Capture the cell that displays the provided text and extract its (X, Y) central coordinate. 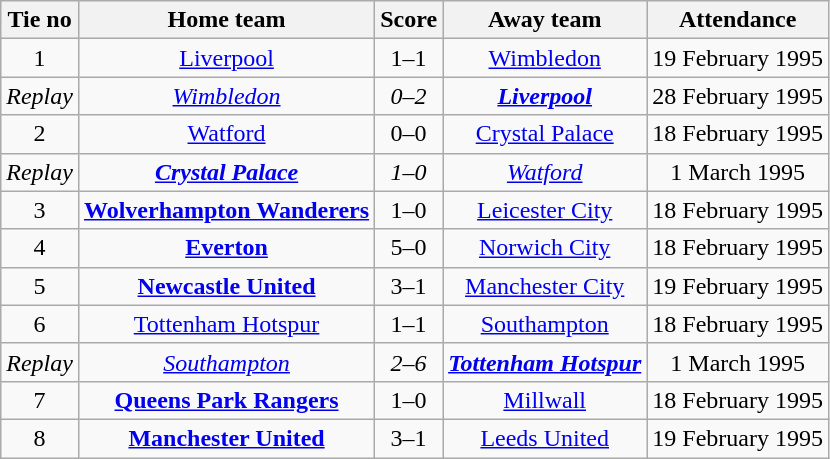
7 (40, 400)
5–0 (409, 248)
0–2 (409, 96)
2–6 (409, 362)
Newcastle United (226, 286)
4 (40, 248)
28 February 1995 (738, 96)
Tie no (40, 20)
Wolverhampton Wanderers (226, 210)
Manchester United (226, 438)
Manchester City (545, 286)
5 (40, 286)
Queens Park Rangers (226, 400)
Norwich City (545, 248)
2 (40, 134)
8 (40, 438)
Attendance (738, 20)
Score (409, 20)
Millwall (545, 400)
3 (40, 210)
Everton (226, 248)
0–0 (409, 134)
Away team (545, 20)
Home team (226, 20)
Leicester City (545, 210)
6 (40, 324)
Leeds United (545, 438)
1 (40, 58)
